Output the (X, Y) coordinate of the center of the cell containing the given text.  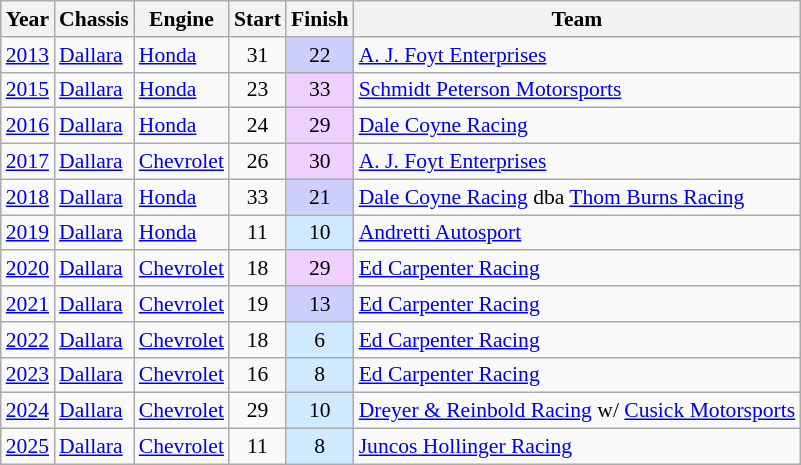
Juncos Hollinger Racing (578, 447)
Engine (182, 19)
2021 (28, 304)
2025 (28, 447)
Chassis (94, 19)
21 (320, 197)
2023 (28, 375)
6 (320, 340)
26 (258, 162)
Team (578, 19)
13 (320, 304)
31 (258, 55)
2016 (28, 126)
22 (320, 55)
Finish (320, 19)
2019 (28, 233)
23 (258, 90)
2022 (28, 340)
Dale Coyne Racing (578, 126)
2020 (28, 269)
19 (258, 304)
Andretti Autosport (578, 233)
2018 (28, 197)
Schmidt Peterson Motorsports (578, 90)
2013 (28, 55)
Start (258, 19)
24 (258, 126)
Dreyer & Reinbold Racing w/ Cusick Motorsports (578, 411)
2015 (28, 90)
Year (28, 19)
2017 (28, 162)
2024 (28, 411)
16 (258, 375)
30 (320, 162)
Dale Coyne Racing dba Thom Burns Racing (578, 197)
